Identify which cell holds the provided text, then report its [x, y] central coordinate. 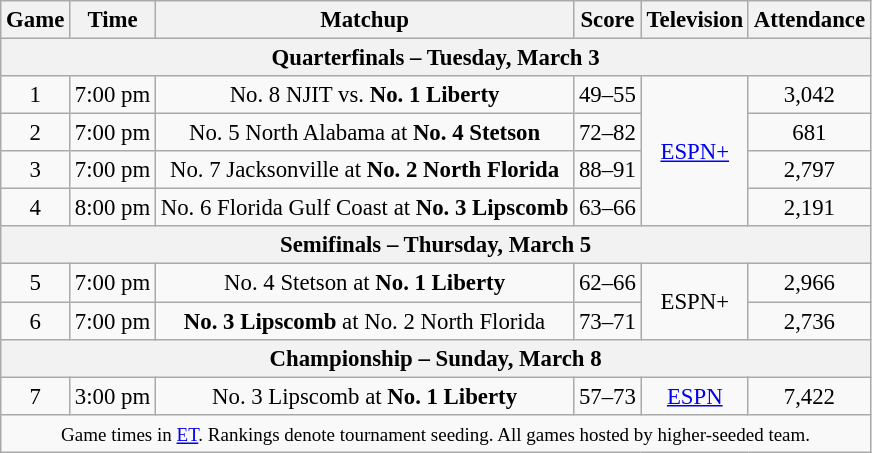
Score [608, 20]
7,422 [809, 396]
Game times in ET. Rankings denote tournament seeding. All games hosted by higher-seeded team. [436, 433]
1 [36, 95]
ESPN [694, 396]
3:00 pm [113, 396]
73–71 [608, 321]
No. 6 Florida Gulf Coast at No. 3 Lipscomb [364, 208]
72–82 [608, 133]
Television [694, 20]
Semifinals – Thursday, March 5 [436, 245]
6 [36, 321]
No. 3 Lipscomb at No. 1 Liberty [364, 396]
Quarterfinals – Tuesday, March 3 [436, 58]
4 [36, 208]
Attendance [809, 20]
681 [809, 133]
5 [36, 283]
No. 8 NJIT vs. No. 1 Liberty [364, 95]
2 [36, 133]
3,042 [809, 95]
Matchup [364, 20]
63–66 [608, 208]
No. 3 Lipscomb at No. 2 North Florida [364, 321]
No. 5 North Alabama at No. 4 Stetson [364, 133]
57–73 [608, 396]
8:00 pm [113, 208]
2,797 [809, 170]
49–55 [608, 95]
2,966 [809, 283]
No. 7 Jacksonville at No. 2 North Florida [364, 170]
3 [36, 170]
No. 4 Stetson at No. 1 Liberty [364, 283]
7 [36, 396]
Time [113, 20]
2,191 [809, 208]
88–91 [608, 170]
Game [36, 20]
2,736 [809, 321]
62–66 [608, 283]
Championship – Sunday, March 8 [436, 358]
